Find where the given text appears and provide that cell's center as (X, Y) coordinate. 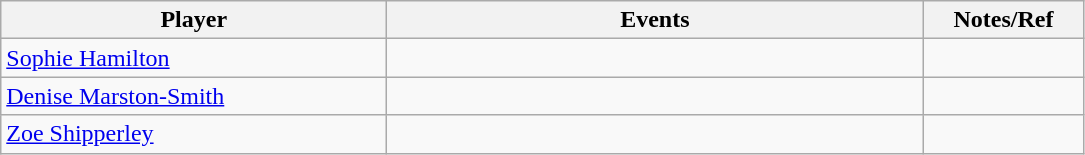
Denise Marston-Smith (194, 96)
Player (194, 20)
Zoe Shipperley (194, 134)
Events (655, 20)
Notes/Ref (1004, 20)
Sophie Hamilton (194, 58)
